For the text-containing cell, return its midpoint in [X, Y] coordinate format. 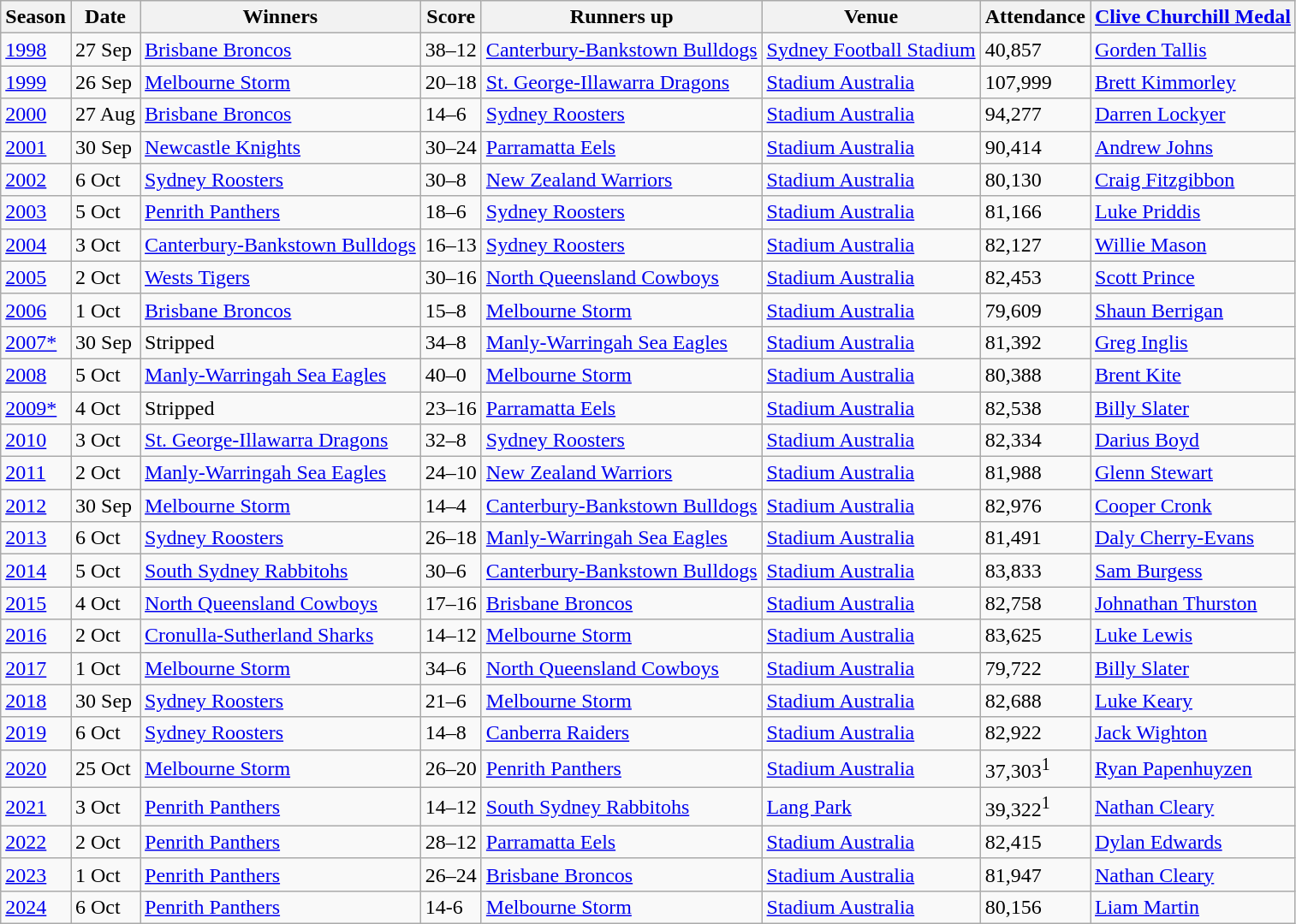
23–16 [450, 408]
32–8 [450, 441]
Cronulla-Sutherland Sharks [281, 636]
Willie Mason [1193, 245]
24–10 [450, 473]
27 Sep [104, 50]
82,453 [1035, 277]
82,415 [1035, 842]
Brent Kite [1193, 375]
38–12 [450, 50]
Cooper Cronk [1193, 506]
Sydney Football Stadium [871, 50]
Johnathan Thurston [1193, 603]
18–6 [450, 212]
26 Sep [104, 82]
16–13 [450, 245]
30–16 [450, 277]
2014 [36, 571]
2015 [36, 603]
Andrew Johns [1193, 147]
1999 [36, 82]
82,538 [1035, 408]
Shaun Berrigan [1193, 310]
14–4 [450, 506]
Luke Lewis [1193, 636]
Jack Wighton [1193, 733]
2000 [36, 115]
2006 [36, 310]
Winners [281, 17]
79,609 [1035, 310]
Newcastle Knights [281, 147]
30–6 [450, 571]
14-6 [450, 907]
40,857 [1035, 50]
Liam Martin [1193, 907]
2023 [36, 874]
14–8 [450, 733]
Gorden Tallis [1193, 50]
80,388 [1035, 375]
15–8 [450, 310]
2024 [36, 907]
80,130 [1035, 180]
2020 [36, 768]
40–0 [450, 375]
Dylan Edwards [1193, 842]
83,833 [1035, 571]
Date [104, 17]
2017 [36, 668]
82,127 [1035, 245]
Craig Fitzgibbon [1193, 180]
2001 [36, 147]
Daly Cherry-Evans [1193, 538]
28–12 [450, 842]
39,3221 [1035, 808]
Glenn Stewart [1193, 473]
2002 [36, 180]
2022 [36, 842]
Ryan Papenhuyzen [1193, 768]
14–6 [450, 115]
Score [450, 17]
82,334 [1035, 441]
81,947 [1035, 874]
26–20 [450, 768]
82,758 [1035, 603]
94,277 [1035, 115]
2005 [36, 277]
2016 [36, 636]
Wests Tigers [281, 277]
25 Oct [104, 768]
Luke Priddis [1193, 212]
90,414 [1035, 147]
2018 [36, 701]
79,722 [1035, 668]
80,156 [1035, 907]
17–16 [450, 603]
83,625 [1035, 636]
26–24 [450, 874]
Lang Park [871, 808]
Luke Keary [1193, 701]
2009* [36, 408]
2013 [36, 538]
2007* [36, 342]
30–8 [450, 180]
Scott Prince [1193, 277]
2008 [36, 375]
Attendance [1035, 17]
2012 [36, 506]
Brett Kimmorley [1193, 82]
81,166 [1035, 212]
81,988 [1035, 473]
81,392 [1035, 342]
34–8 [450, 342]
Sam Burgess [1193, 571]
34–6 [450, 668]
Season [36, 17]
26–18 [450, 538]
Darren Lockyer [1193, 115]
82,976 [1035, 506]
Greg Inglis [1193, 342]
81,491 [1035, 538]
2021 [36, 808]
2003 [36, 212]
82,688 [1035, 701]
20–18 [450, 82]
Canberra Raiders [621, 733]
1998 [36, 50]
Darius Boyd [1193, 441]
Venue [871, 17]
21–6 [450, 701]
107,999 [1035, 82]
2004 [36, 245]
30–24 [450, 147]
37,3031 [1035, 768]
2019 [36, 733]
Runners up [621, 17]
2010 [36, 441]
Clive Churchill Medal [1193, 17]
2011 [36, 473]
82,922 [1035, 733]
27 Aug [104, 115]
